Detect which cell encompasses the target text, then output its [X, Y] center coordinate. 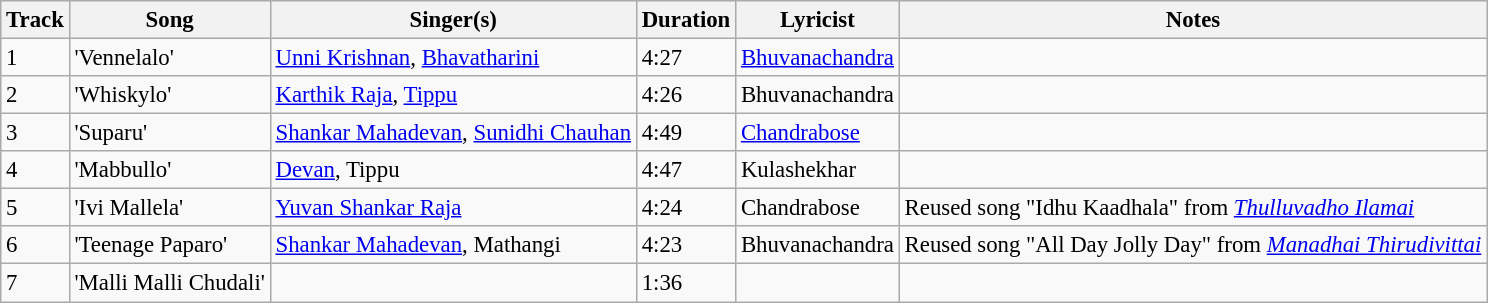
4:47 [686, 170]
'Teenage Paparo' [170, 245]
4 [35, 170]
4:49 [686, 133]
Unni Krishnan, Bhavatharini [453, 58]
6 [35, 245]
Shankar Mahadevan, Mathangi [453, 245]
Shankar Mahadevan, Sunidhi Chauhan [453, 133]
Yuvan Shankar Raja [453, 208]
4:27 [686, 58]
'Mabbullo' [170, 170]
4:26 [686, 95]
1:36 [686, 283]
Singer(s) [453, 20]
'Whiskylo' [170, 95]
Devan, Tippu [453, 170]
7 [35, 283]
'Malli Malli Chudali' [170, 283]
1 [35, 58]
Notes [1192, 20]
'Vennelalo' [170, 58]
'Suparu' [170, 133]
Track [35, 20]
4:23 [686, 245]
Kulashekhar [818, 170]
4:24 [686, 208]
Reused song "Idhu Kaadhala" from Thulluvadho Ilamai [1192, 208]
3 [35, 133]
Song [170, 20]
5 [35, 208]
Duration [686, 20]
Reused song "All Day Jolly Day" from Manadhai Thirudivittai [1192, 245]
Lyricist [818, 20]
2 [35, 95]
Karthik Raja, Tippu [453, 95]
'Ivi Mallela' [170, 208]
